From the cell containing the given text, extract its center point as [X, Y] coordinate. 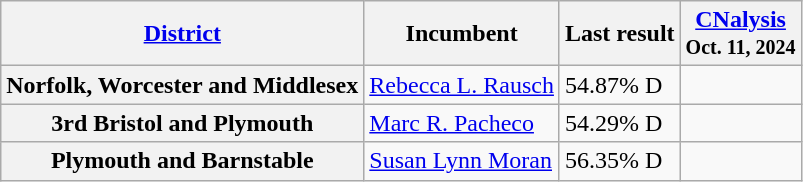
Norfolk, Worcester and Middlesex [182, 85]
54.87% D [620, 85]
CNalysisOct. 11, 2024 [740, 34]
Rebecca L. Rausch [462, 85]
Marc R. Pacheco [462, 123]
54.29% D [620, 123]
Last result [620, 34]
District [182, 34]
Susan Lynn Moran [462, 161]
56.35% D [620, 161]
Plymouth and Barnstable [182, 161]
3rd Bristol and Plymouth [182, 123]
Incumbent [462, 34]
